From the cell containing the given text, extract its center point as (x, y) coordinate. 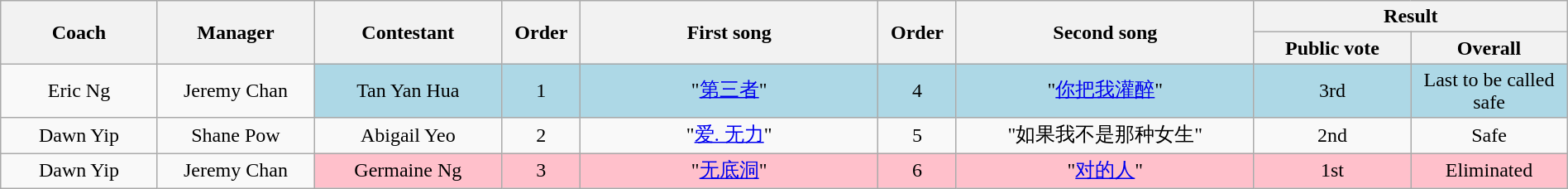
1 (541, 91)
"爱. 无力" (729, 136)
1st (1331, 171)
6 (918, 171)
3rd (1331, 91)
"对的人" (1105, 171)
Safe (1489, 136)
Second song (1105, 32)
5 (918, 136)
Result (1411, 17)
4 (918, 91)
2 (541, 136)
"第三者" (729, 91)
Abigail Yeo (409, 136)
"如果我不是那种女生" (1105, 136)
First song (729, 32)
Shane Pow (235, 136)
Tan Yan Hua (409, 91)
"你把我灌醉" (1105, 91)
3 (541, 171)
Eric Ng (79, 91)
Germaine Ng (409, 171)
"无底洞" (729, 171)
Overall (1489, 48)
Last to be called safe (1489, 91)
Eliminated (1489, 171)
Manager (235, 32)
Contestant (409, 32)
Coach (79, 32)
Public vote (1331, 48)
2nd (1331, 136)
